Pinpoint the cell where the given text exists, returning its (x, y) midpoint coordinate. 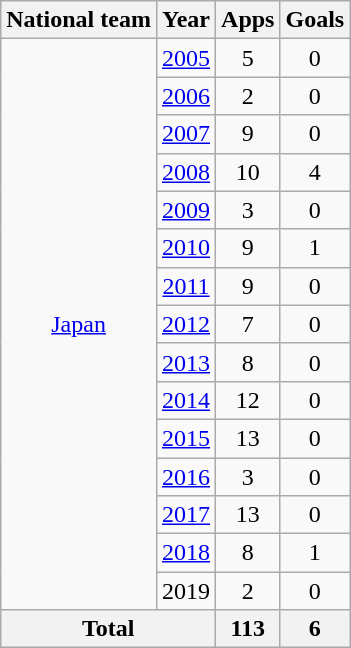
113 (248, 629)
2013 (186, 362)
2012 (186, 324)
2008 (186, 172)
6 (315, 629)
2011 (186, 286)
2016 (186, 477)
National team (79, 20)
10 (248, 172)
Total (108, 629)
2006 (186, 96)
Japan (79, 324)
2018 (186, 553)
2009 (186, 210)
2019 (186, 591)
2005 (186, 58)
2017 (186, 515)
7 (248, 324)
12 (248, 400)
2014 (186, 400)
2010 (186, 248)
2007 (186, 134)
5 (248, 58)
2015 (186, 438)
4 (315, 172)
Goals (315, 20)
Apps (248, 20)
Year (186, 20)
